Provide the (x, y) coordinate of the cell's center where the given text is located.  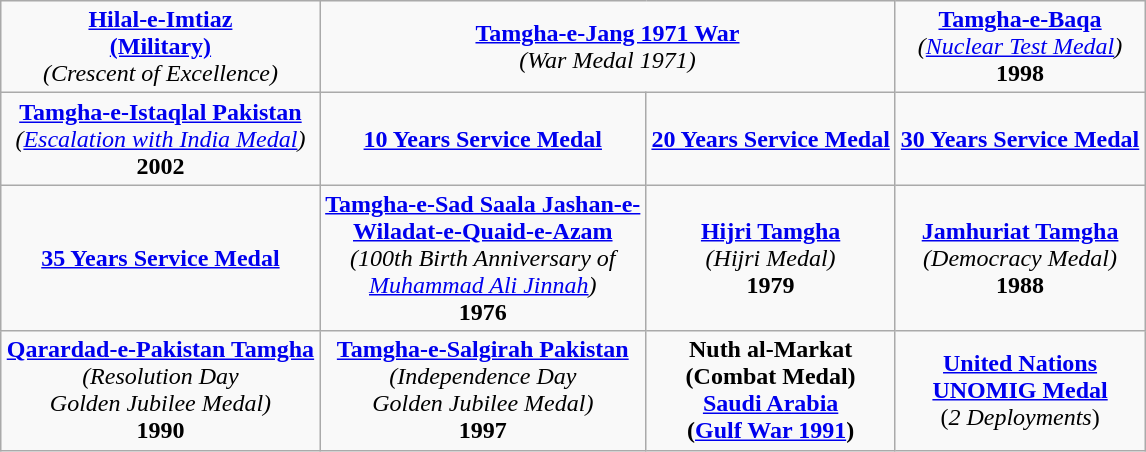
10 Years Service Medal (483, 139)
Hilal-e-Imtiaz(Military)(Crescent of Excellence) (160, 47)
35 Years Service Medal (160, 258)
Tamgha-e-Jang 1971 War(War Medal 1971) (608, 47)
Tamgha-e-Sad Saala Jashan-e-Wiladat-e-Quaid-e-Azam(100th Birth Anniversary ofMuhammad Ali Jinnah)1976 (483, 258)
20 Years Service Medal (770, 139)
Hijri Tamgha(Hijri Medal)1979 (770, 258)
Nuth al-Markat(Combat Medal)Saudi Arabia(Gulf War 1991) (770, 390)
Tamgha-e-Salgirah Pakistan(Independence DayGolden Jubilee Medal)1997 (483, 390)
Jamhuriat Tamgha(Democracy Medal)1988 (1020, 258)
United NationsUNOMIG Medal(2 Deployments) (1020, 390)
30 Years Service Medal (1020, 139)
Tamgha-e-Istaqlal Pakistan(Escalation with India Medal)2002 (160, 139)
Qarardad-e-Pakistan Tamgha(Resolution DayGolden Jubilee Medal)1990 (160, 390)
Tamgha-e-Baqa(Nuclear Test Medal)1998 (1020, 47)
